Extract the [x, y] coordinate from the center of the cell holding the provided text.  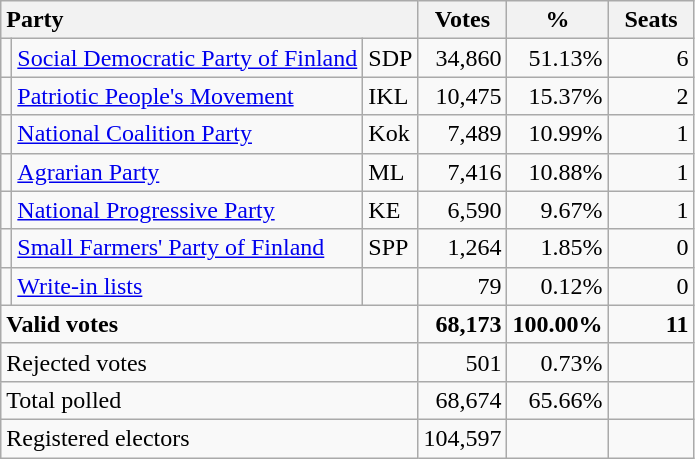
Small Farmers' Party of Finland [188, 248]
KE [390, 210]
100.00% [558, 324]
1,264 [462, 248]
2 [651, 96]
7,416 [462, 172]
Total polled [210, 400]
0.73% [558, 362]
Party [210, 20]
Rejected votes [210, 362]
ML [390, 172]
Registered electors [210, 438]
34,860 [462, 58]
6 [651, 58]
68,173 [462, 324]
Agrarian Party [188, 172]
National Coalition Party [188, 134]
Patriotic People's Movement [188, 96]
6,590 [462, 210]
7,489 [462, 134]
Seats [651, 20]
Kok [390, 134]
10.99% [558, 134]
Votes [462, 20]
Social Democratic Party of Finland [188, 58]
SDP [390, 58]
11 [651, 324]
501 [462, 362]
15.37% [558, 96]
10,475 [462, 96]
1.85% [558, 248]
68,674 [462, 400]
65.66% [558, 400]
IKL [390, 96]
National Progressive Party [188, 210]
104,597 [462, 438]
10.88% [558, 172]
51.13% [558, 58]
Valid votes [210, 324]
Write-in lists [188, 286]
% [558, 20]
9.67% [558, 210]
0.12% [558, 286]
SPP [390, 248]
79 [462, 286]
